Provide the (X, Y) coordinate of the cell's center where the given text is located.  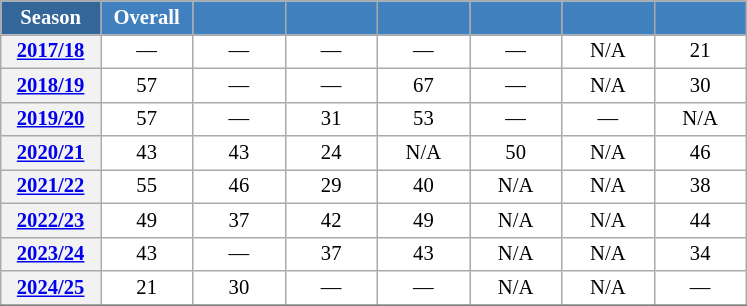
42 (331, 220)
44 (700, 220)
2022/23 (51, 220)
24 (331, 153)
67 (423, 85)
34 (700, 254)
2017/18 (51, 51)
53 (423, 119)
55 (146, 186)
2020/21 (51, 153)
2018/19 (51, 85)
29 (331, 186)
2021/22 (51, 186)
50 (516, 153)
38 (700, 186)
2023/24 (51, 254)
40 (423, 186)
31 (331, 119)
2019/20 (51, 119)
2024/25 (51, 287)
Season (51, 17)
Overall (146, 17)
